Locate the cell with the specified text and output its (X, Y) center coordinate. 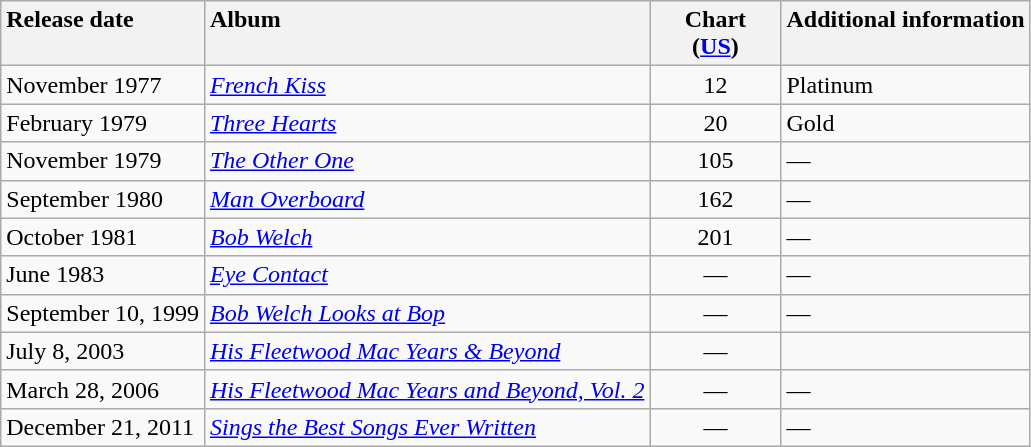
February 1979 (103, 123)
Eye Contact (426, 275)
Sings the Best Songs Ever Written (426, 427)
March 28, 2006 (103, 389)
September 10, 1999 (103, 313)
201 (716, 237)
December 21, 2011 (103, 427)
September 1980 (103, 199)
Bob Welch (426, 237)
105 (716, 161)
20 (716, 123)
Bob Welch Looks at Bop (426, 313)
The Other One (426, 161)
Man Overboard (426, 199)
October 1981 (103, 237)
Chart(US) (716, 34)
November 1977 (103, 85)
Additional information (906, 34)
Release date (103, 34)
Platinum (906, 85)
His Fleetwood Mac Years and Beyond, Vol. 2 (426, 389)
Gold (906, 123)
Album (426, 34)
June 1983 (103, 275)
Three Hearts (426, 123)
His Fleetwood Mac Years & Beyond (426, 351)
162 (716, 199)
July 8, 2003 (103, 351)
French Kiss (426, 85)
12 (716, 85)
November 1979 (103, 161)
